Determine the [X, Y] coordinate at the center of the cell enclosing the given text.  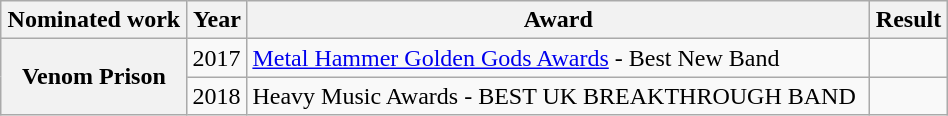
2017 [217, 58]
Year [217, 20]
Award [558, 20]
Venom Prison [94, 77]
Metal Hammer Golden Gods Awards - Best New Band [558, 58]
2018 [217, 96]
Nominated work [94, 20]
Heavy Music Awards - BEST UK BREAKTHROUGH BAND [558, 96]
Result [909, 20]
